Determine the (X, Y) coordinate at the center of the cell enclosing the given text.  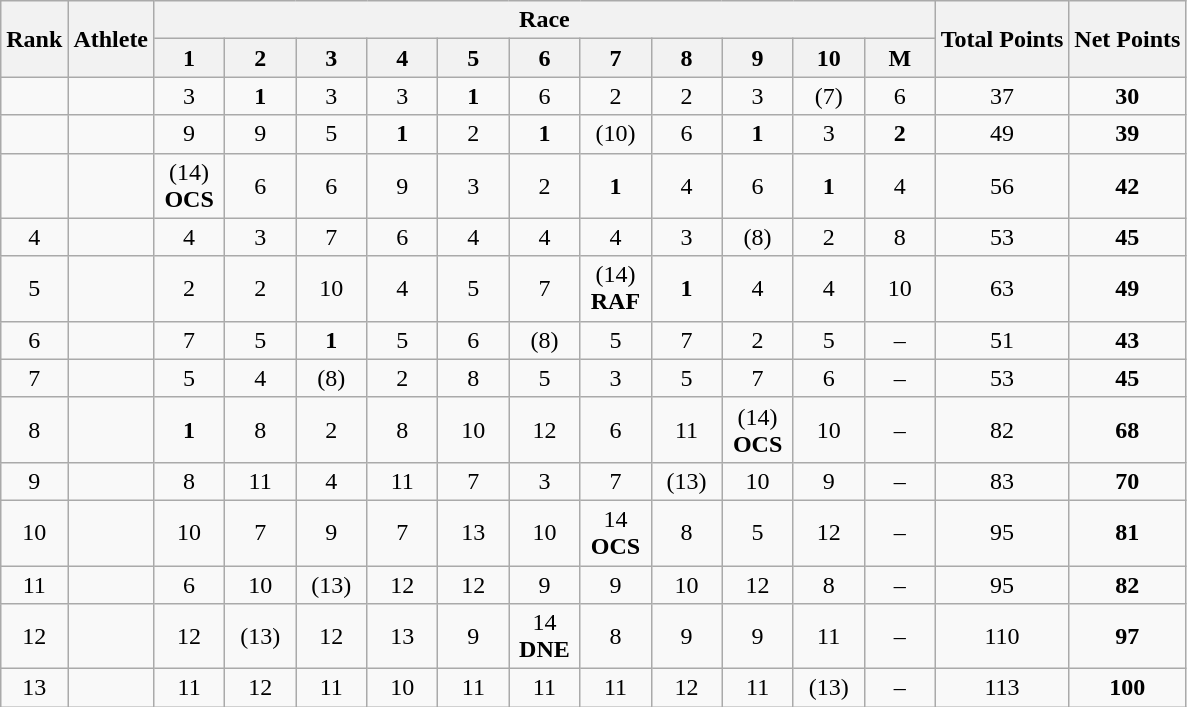
39 (1128, 134)
83 (1002, 481)
42 (1128, 186)
(7) (828, 96)
Athlete (111, 39)
63 (1002, 288)
(10) (616, 134)
14DNE (544, 636)
Net Points (1128, 39)
Race (545, 20)
70 (1128, 481)
97 (1128, 636)
Rank (34, 39)
56 (1002, 186)
110 (1002, 636)
14OCS (616, 532)
(14)RAF (616, 288)
100 (1128, 688)
51 (1002, 340)
M (900, 58)
30 (1128, 96)
68 (1128, 430)
37 (1002, 96)
Total Points (1002, 39)
113 (1002, 688)
43 (1128, 340)
81 (1128, 532)
